From the cell containing the given text, extract its center point as (x, y) coordinate. 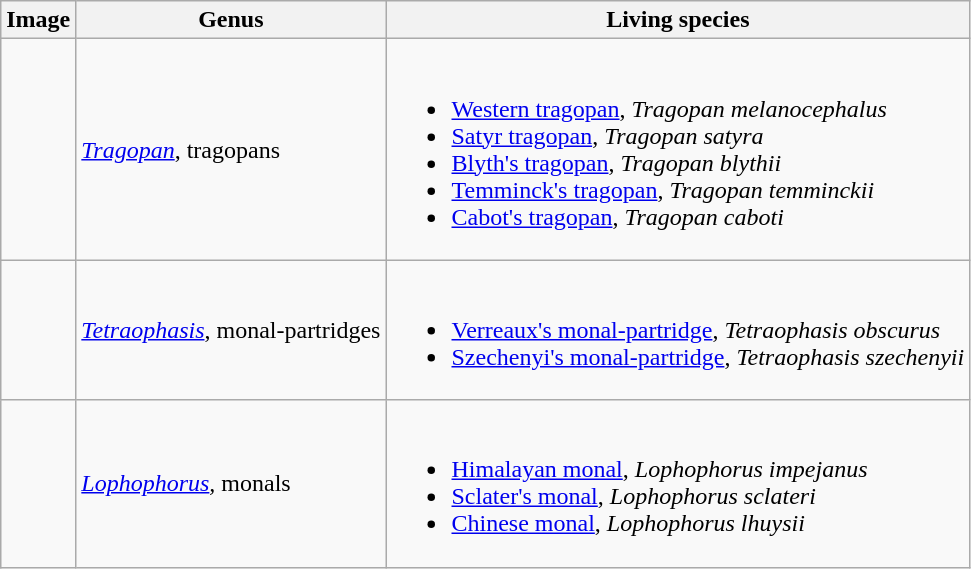
Verreaux's monal-partridge, Tetraophasis obscurusSzechenyi's monal-partridge, Tetraophasis szechenyii (678, 330)
Genus (231, 20)
Living species (678, 20)
Lophophorus, monals (231, 484)
Himalayan monal, Lophophorus impejanusSclater's monal, Lophophorus sclateriChinese monal, Lophophorus lhuysii (678, 484)
Tetraophasis, monal-partridges (231, 330)
Image (38, 20)
Tragopan, tragopans (231, 150)
